Return (X, Y) of the center of cell containing provided text 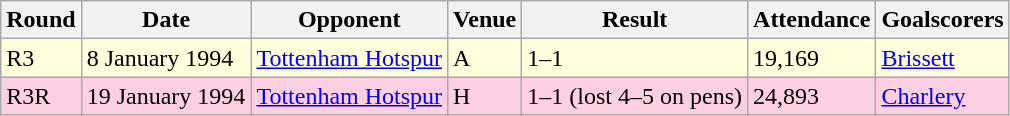
1–1 (635, 58)
R3R (41, 96)
Result (635, 20)
Charlery (942, 96)
Round (41, 20)
R3 (41, 58)
A (485, 58)
Attendance (812, 20)
19,169 (812, 58)
Opponent (350, 20)
1–1 (lost 4–5 on pens) (635, 96)
Brissett (942, 58)
19 January 1994 (166, 96)
Date (166, 20)
24,893 (812, 96)
Venue (485, 20)
H (485, 96)
8 January 1994 (166, 58)
Goalscorers (942, 20)
